Scan for the cell matching the given text and deliver its (x, y) coordinate at center. 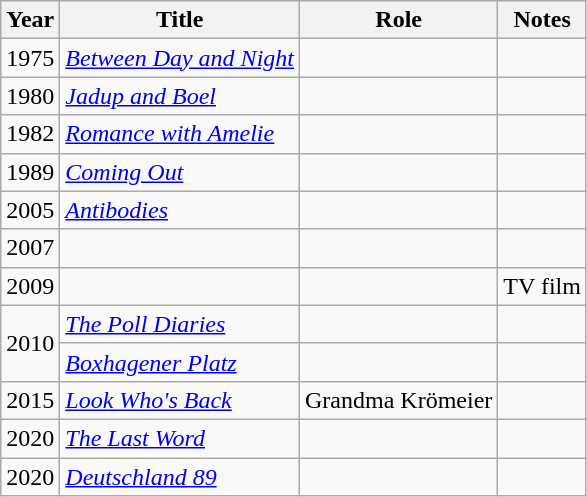
Jadup and Boel (180, 96)
1982 (30, 134)
2005 (30, 210)
Coming Out (180, 172)
1975 (30, 58)
Role (399, 20)
Between Day and Night (180, 58)
1989 (30, 172)
Antibodies (180, 210)
Deutschland 89 (180, 477)
Romance with Amelie (180, 134)
1980 (30, 96)
The Poll Diaries (180, 324)
The Last Word (180, 438)
2009 (30, 286)
Title (180, 20)
Look Who's Back (180, 400)
2010 (30, 343)
2015 (30, 400)
TV film (542, 286)
Notes (542, 20)
2007 (30, 248)
Boxhagener Platz (180, 362)
Year (30, 20)
Grandma Krömeier (399, 400)
